For the text-containing cell, return its midpoint in [X, Y] coordinate format. 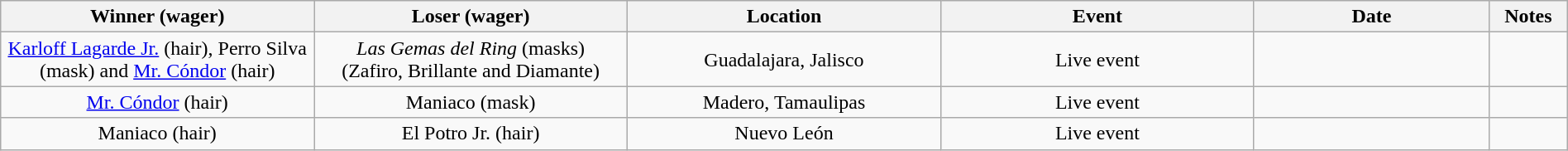
Location [784, 17]
Loser (wager) [471, 17]
Winner (wager) [157, 17]
Event [1097, 17]
Notes [1528, 17]
Date [1371, 17]
Maniaco (mask) [471, 102]
Las Gemas del Ring (masks)(Zafiro, Brillante and Diamante) [471, 60]
Guadalajara, Jalisco [784, 60]
Madero, Tamaulipas [784, 102]
El Potro Jr. (hair) [471, 134]
Maniaco (hair) [157, 134]
Mr. Cóndor (hair) [157, 102]
Karloff Lagarde Jr. (hair), Perro Silva (mask) and Mr. Cóndor (hair) [157, 60]
Nuevo León [784, 134]
